Capture the cell that displays the provided text and extract its [X, Y] central coordinate. 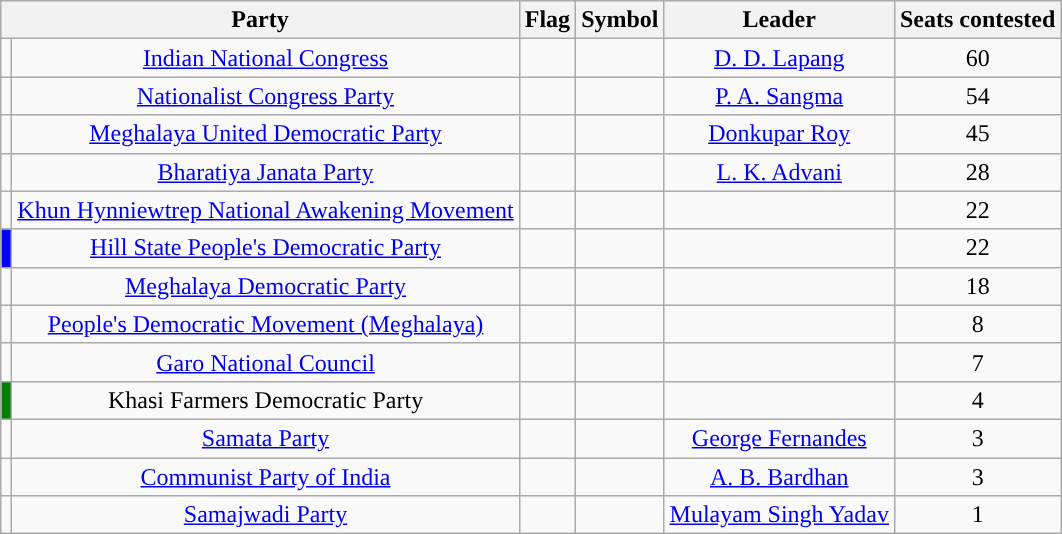
Samata Party [266, 438]
Mulayam Singh Yadav [779, 515]
Leader [779, 20]
L. K. Advani [779, 172]
Garo National Council [266, 362]
Khun Hynniewtrep National Awakening Movement [266, 210]
Party [260, 20]
Meghalaya United Democratic Party [266, 134]
Communist Party of India [266, 477]
60 [977, 58]
1 [977, 515]
P. A. Sangma [779, 96]
Seats contested [977, 20]
Samajwadi Party [266, 515]
Donkupar Roy [779, 134]
Hill State People's Democratic Party [266, 248]
Meghalaya Democratic Party [266, 286]
Khasi Farmers Democratic Party [266, 400]
A. B. Bardhan [779, 477]
Nationalist Congress Party [266, 96]
28 [977, 172]
54 [977, 96]
Indian National Congress [266, 58]
Bharatiya Janata Party [266, 172]
D. D. Lapang [779, 58]
4 [977, 400]
George Fernandes [779, 438]
Symbol [620, 20]
45 [977, 134]
18 [977, 286]
7 [977, 362]
8 [977, 324]
People's Democratic Movement (Meghalaya) [266, 324]
Flag [547, 20]
